Determine the (x, y) coordinate at the center of the cell enclosing the given text.  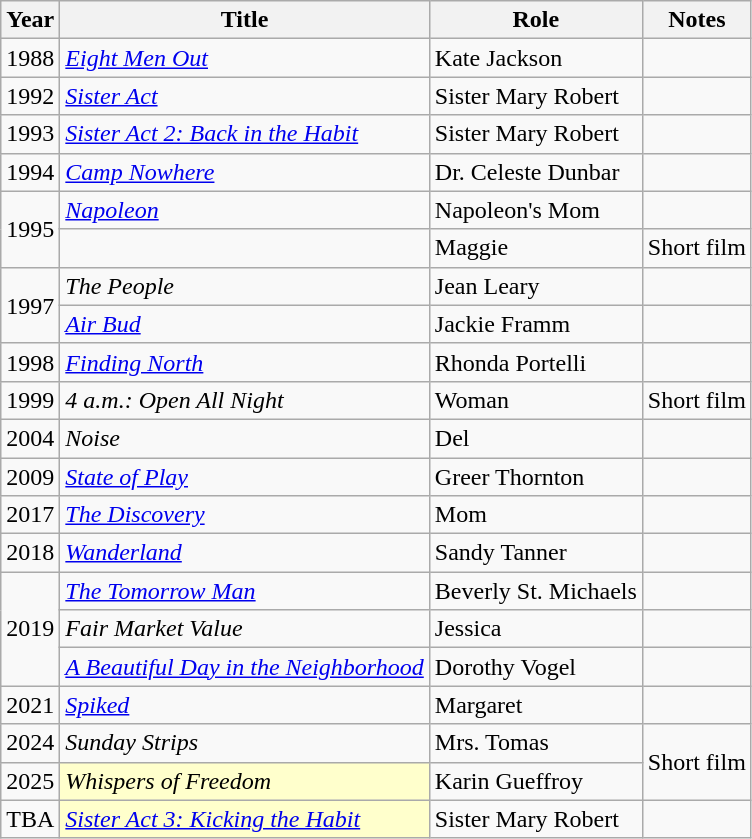
2009 (30, 477)
A Beautiful Day in the Neighborhood (244, 667)
1999 (30, 400)
Eight Men Out (244, 58)
Sunday Strips (244, 743)
4 a.m.: Open All Night (244, 400)
Dr. Celeste Dunbar (536, 172)
2024 (30, 743)
Jessica (536, 629)
2018 (30, 553)
Whispers of Freedom (244, 781)
2017 (30, 515)
Jean Leary (536, 286)
Air Bud (244, 324)
1988 (30, 58)
2021 (30, 705)
Mrs. Tomas (536, 743)
Greer Thornton (536, 477)
1998 (30, 362)
Noise (244, 438)
Napoleon (244, 210)
TBA (30, 819)
1992 (30, 96)
Title (244, 20)
Beverly St. Michaels (536, 591)
Kate Jackson (536, 58)
Karin Gueffroy (536, 781)
1997 (30, 305)
Dorothy Vogel (536, 667)
Woman (536, 400)
Camp Nowhere (244, 172)
Spiked (244, 705)
Mom (536, 515)
Sister Act (244, 96)
Rhonda Portelli (536, 362)
Del (536, 438)
Wanderland (244, 553)
1995 (30, 229)
Finding North (244, 362)
Role (536, 20)
Maggie (536, 248)
The Discovery (244, 515)
The People (244, 286)
1994 (30, 172)
2004 (30, 438)
The Tomorrow Man (244, 591)
Sister Act 3: Kicking the Habit (244, 819)
Margaret (536, 705)
Fair Market Value (244, 629)
State of Play (244, 477)
Jackie Framm (536, 324)
Napoleon's Mom (536, 210)
Year (30, 20)
Sister Act 2: Back in the Habit (244, 134)
1993 (30, 134)
2025 (30, 781)
Sandy Tanner (536, 553)
Notes (696, 20)
2019 (30, 629)
